Return [X, Y] of the center of cell containing provided text 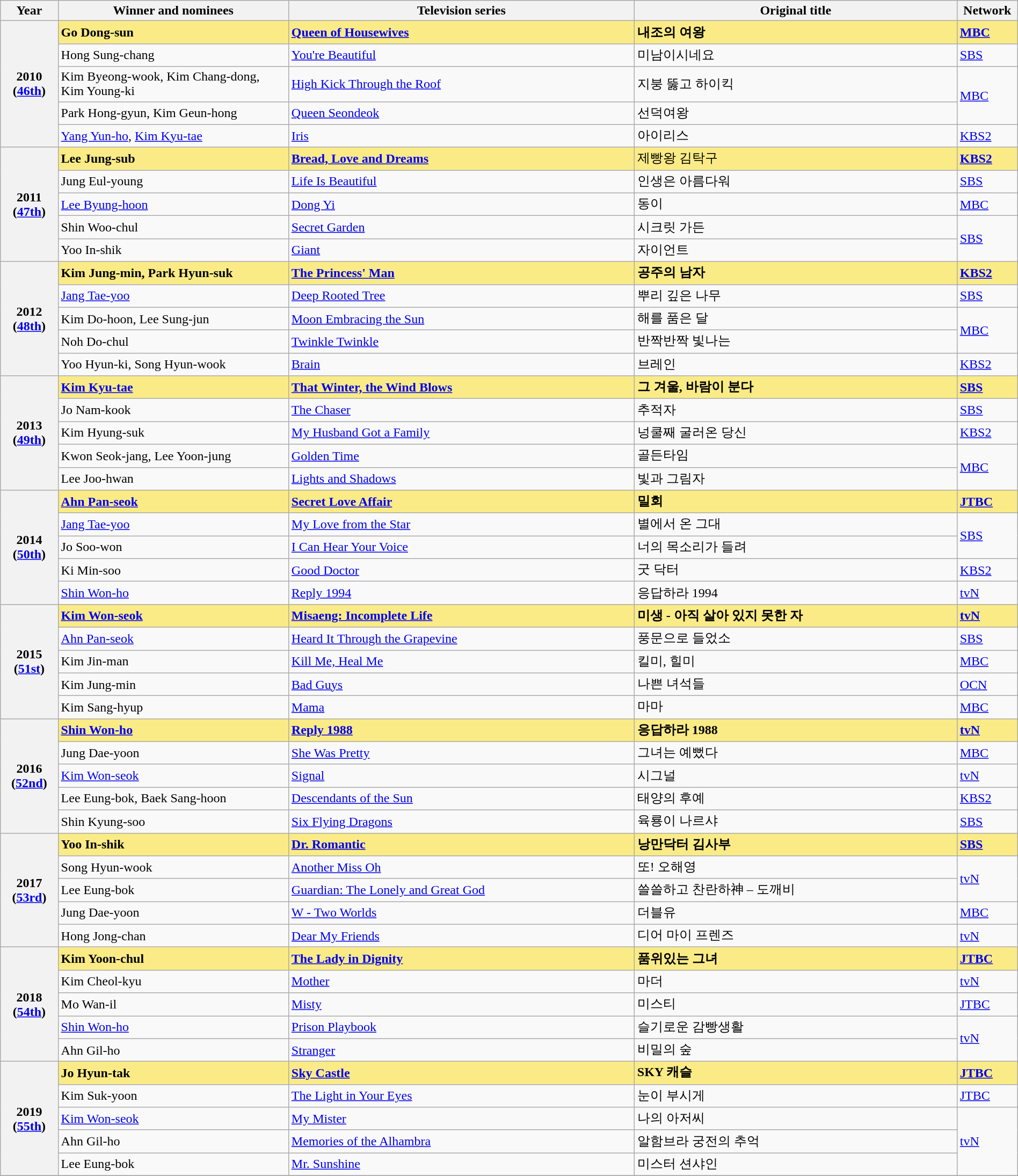
반짝반짝 빛나는 [796, 342]
The Lady in Dignity [461, 959]
Stranger [461, 1050]
미생 - 아직 살아 있지 못한 자 [796, 615]
빛과 그림자 [796, 479]
굿 닥터 [796, 570]
Yoo Hyun-ki, Song Hyun-wook [173, 364]
그녀는 예뻤다 [796, 753]
Kim Suk-yoon [173, 1095]
Go Dong-sun [173, 32]
Winner and nominees [173, 11]
My Husband Got a Family [461, 433]
디어 마이 프렌즈 [796, 935]
시크릿 가든 [796, 228]
Heard It Through the Grapevine [461, 639]
Kim Jin-man [173, 662]
Giant [461, 250]
Television series [461, 11]
추적자 [796, 410]
시그널 [796, 775]
Lee Jung-sub [173, 159]
She Was Pretty [461, 753]
미스터 션샤인 [796, 1164]
2011(47th) [29, 204]
선덕여왕 [796, 113]
응답하라 1994 [796, 593]
Jo Soo-won [173, 548]
Six Flying Dragons [461, 822]
Jo Nam-kook [173, 410]
품위있는 그녀 [796, 959]
Good Doctor [461, 570]
Song Hyun-wook [173, 868]
킬미, 힐미 [796, 662]
2014(50th) [29, 548]
High Kick Through the Roof [461, 84]
You're Beautiful [461, 55]
해를 품은 달 [796, 319]
Original title [796, 11]
Misaeng: Incomplete Life [461, 615]
제빵왕 김탁구 [796, 159]
Mr. Sunshine [461, 1164]
Mother [461, 982]
알함브라 궁전의 추억 [796, 1142]
2012(48th) [29, 319]
공주의 남자 [796, 273]
Guardian: The Lonely and Great God [461, 890]
나의 아저씨 [796, 1119]
Queen of Housewives [461, 32]
Dr. Romantic [461, 844]
Kim Sang-hyup [173, 708]
Iris [461, 136]
2016(52nd) [29, 775]
브레인 [796, 364]
Kim Jung-min, Park Hyun-suk [173, 273]
Descendants of the Sun [461, 799]
Moon Embracing the Sun [461, 319]
W - Two Worlds [461, 913]
Life Is Beautiful [461, 182]
Ki Min-soo [173, 570]
아이리스 [796, 136]
Memories of the Alhambra [461, 1142]
미남이시네요 [796, 55]
Kill Me, Heal Me [461, 662]
Hong Jong-chan [173, 935]
Secret Garden [461, 228]
Reply 1994 [461, 593]
마마 [796, 708]
그 겨울, 바람이 분다 [796, 388]
슬기로운 감빵생활 [796, 1028]
2015(51st) [29, 662]
비밀의 숲 [796, 1050]
Bread, Love and Dreams [461, 159]
Shin Kyung-soo [173, 822]
지붕 뚫고 하이킥 [796, 84]
Dear My Friends [461, 935]
밀회 [796, 502]
2017(53rd) [29, 890]
Prison Playbook [461, 1028]
쓸쓸하고 찬란하神 – 도깨비 [796, 890]
Year [29, 11]
넝쿨째 굴러온 당신 [796, 433]
너의 목소리가 들려 [796, 548]
The Princess' Man [461, 273]
육룡이 나르샤 [796, 822]
2018(54th) [29, 1004]
Park Hong-gyun, Kim Geun-hong [173, 113]
Mama [461, 708]
Mo Wan-il [173, 1004]
Kim Cheol-kyu [173, 982]
내조의 여왕 [796, 32]
뿌리 깊은 나무 [796, 296]
The Chaser [461, 410]
OCN [987, 684]
더블유 [796, 913]
Kim Do-hoon, Lee Sung-jun [173, 319]
Brain [461, 364]
골든타임 [796, 455]
자이언트 [796, 250]
눈이 부시게 [796, 1095]
Kim Yoon-chul [173, 959]
Network [987, 11]
That Winter, the Wind Blows [461, 388]
Misty [461, 1004]
Kim Byeong-wook, Kim Chang-dong, Kim Young-ki [173, 84]
풍문으로 들었소 [796, 639]
Noh Do-chul [173, 342]
태양의 후예 [796, 799]
Sky Castle [461, 1073]
낭만닥터 김사부 [796, 844]
Reply 1988 [461, 730]
SKY 캐슬 [796, 1073]
마더 [796, 982]
응답하라 1988 [796, 730]
The Light in Your Eyes [461, 1095]
Another Miss Oh [461, 868]
Lee Byung-hoon [173, 204]
Secret Love Affair [461, 502]
인생은 아름다워 [796, 182]
Lights and Shadows [461, 479]
Hong Sung-chang [173, 55]
Golden Time [461, 455]
I Can Hear Your Voice [461, 548]
Queen Seondeok [461, 113]
My Mister [461, 1119]
Lee Joo-hwan [173, 479]
Deep Rooted Tree [461, 296]
미스티 [796, 1004]
나쁜 녀석들 [796, 684]
동이 [796, 204]
Jung Eul-young [173, 182]
Dong Yi [461, 204]
Yang Yun-ho, Kim Kyu-tae [173, 136]
Bad Guys [461, 684]
별에서 온 그대 [796, 524]
Kwon Seok-jang, Lee Yoon-jung [173, 455]
Kim Kyu-tae [173, 388]
Twinkle Twinkle [461, 342]
2019(55th) [29, 1119]
Lee Eung-bok, Baek Sang-hoon [173, 799]
Kim Hyung-suk [173, 433]
Jo Hyun-tak [173, 1073]
2010(46th) [29, 84]
Shin Woo-chul [173, 228]
2013(49th) [29, 433]
Kim Jung-min [173, 684]
Signal [461, 775]
My Love from the Star [461, 524]
또! 오해영 [796, 868]
